Locate the cell with the specified text and output its (x, y) center coordinate. 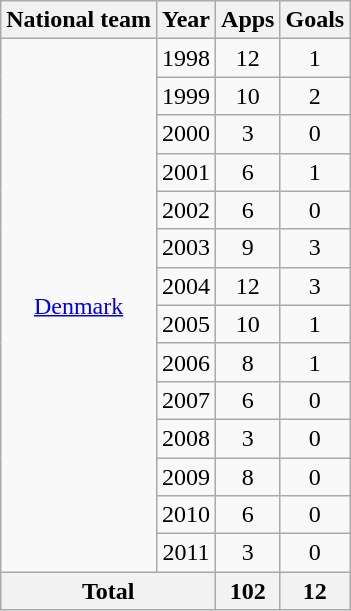
2007 (186, 400)
Apps (248, 20)
National team (79, 20)
2000 (186, 134)
2005 (186, 324)
2001 (186, 172)
1998 (186, 58)
2006 (186, 362)
102 (248, 591)
2004 (186, 286)
2002 (186, 210)
2011 (186, 553)
2010 (186, 515)
2008 (186, 438)
9 (248, 248)
Year (186, 20)
2009 (186, 477)
2 (315, 96)
1999 (186, 96)
2003 (186, 248)
Denmark (79, 306)
Total (108, 591)
Goals (315, 20)
